Provide the [X, Y] coordinate of the cell's center where the given text is located.  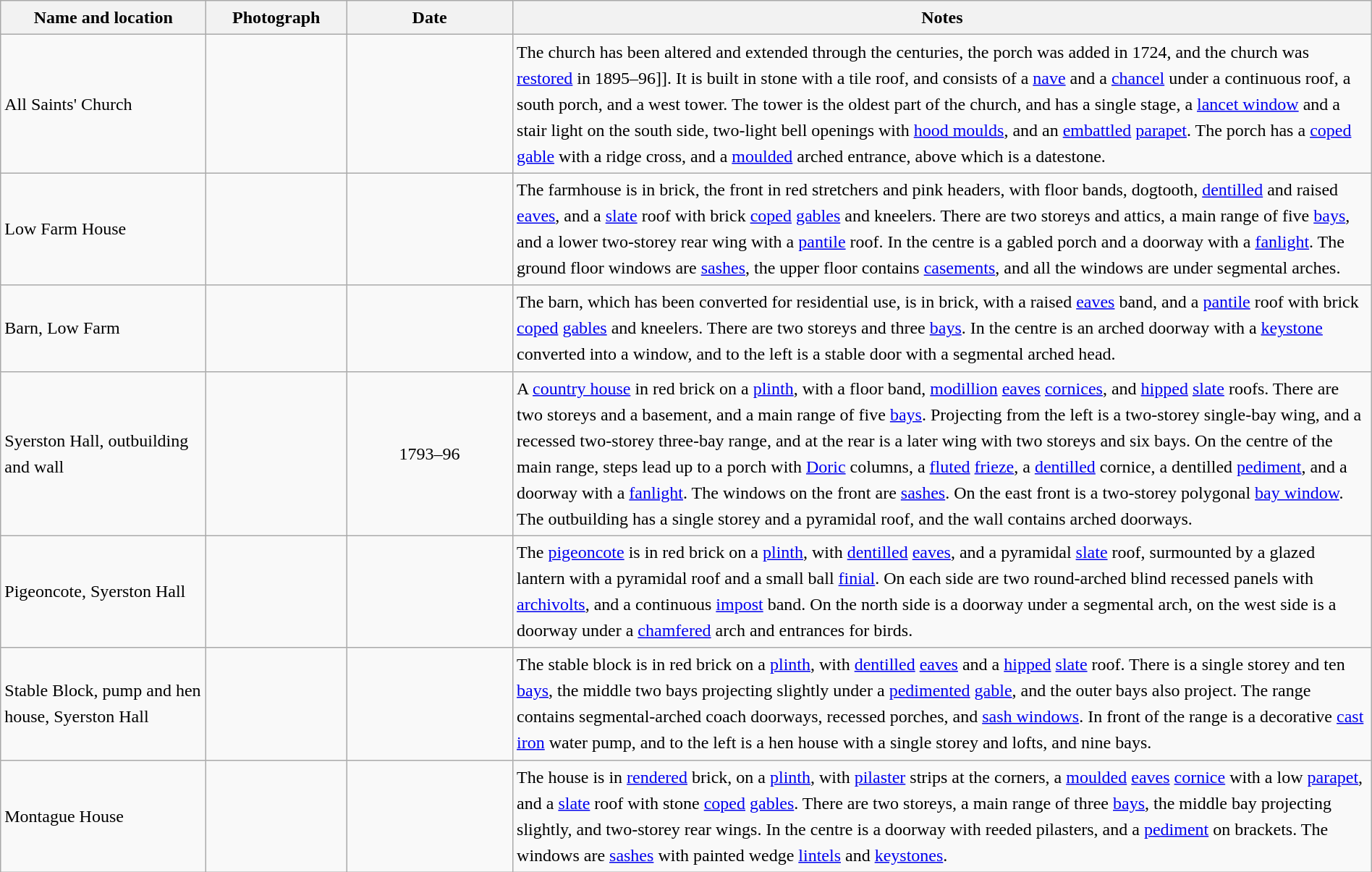
Syerston Hall, outbuilding and wall [103, 453]
Date [430, 17]
Pigeoncote, Syerston Hall [103, 592]
Low Farm House [103, 229]
Montague House [103, 816]
1793–96 [430, 453]
Name and location [103, 17]
Stable Block, pump and hen house, Syerston Hall [103, 703]
Notes [942, 17]
Barn, Low Farm [103, 329]
All Saints' Church [103, 104]
Photograph [276, 17]
